Pinpoint the cell where the given text exists, returning its (x, y) midpoint coordinate. 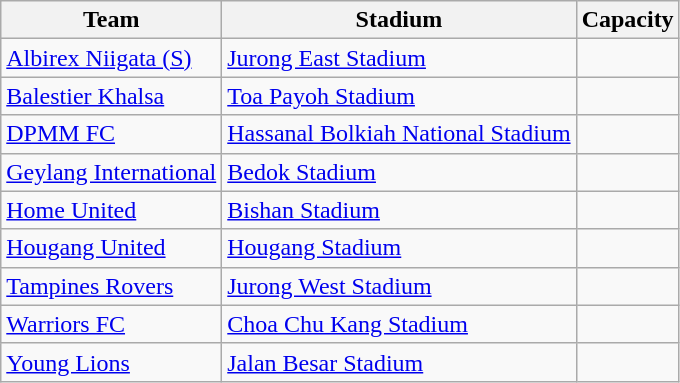
Jurong East Stadium (399, 58)
Bishan Stadium (399, 210)
Geylang International (112, 172)
Jalan Besar Stadium (399, 362)
Team (112, 20)
Hougang Stadium (399, 248)
Bedok Stadium (399, 172)
Balestier Khalsa (112, 96)
Warriors FC (112, 324)
Toa Payoh Stadium (399, 96)
Young Lions (112, 362)
Hougang United (112, 248)
Capacity (628, 20)
Stadium (399, 20)
Albirex Niigata (S) (112, 58)
Tampines Rovers (112, 286)
Jurong West Stadium (399, 286)
Home United (112, 210)
DPMM FC (112, 134)
Hassanal Bolkiah National Stadium (399, 134)
Choa Chu Kang Stadium (399, 324)
